Find where the given text appears and provide that cell's center as (X, Y) coordinate. 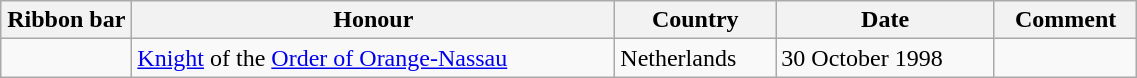
30 October 1998 (886, 58)
Comment (1066, 20)
Date (886, 20)
Netherlands (696, 58)
Ribbon bar (66, 20)
Country (696, 20)
Honour (374, 20)
Knight of the Order of Orange-Nassau (374, 58)
